From the cell containing the given text, extract its center point as [x, y] coordinate. 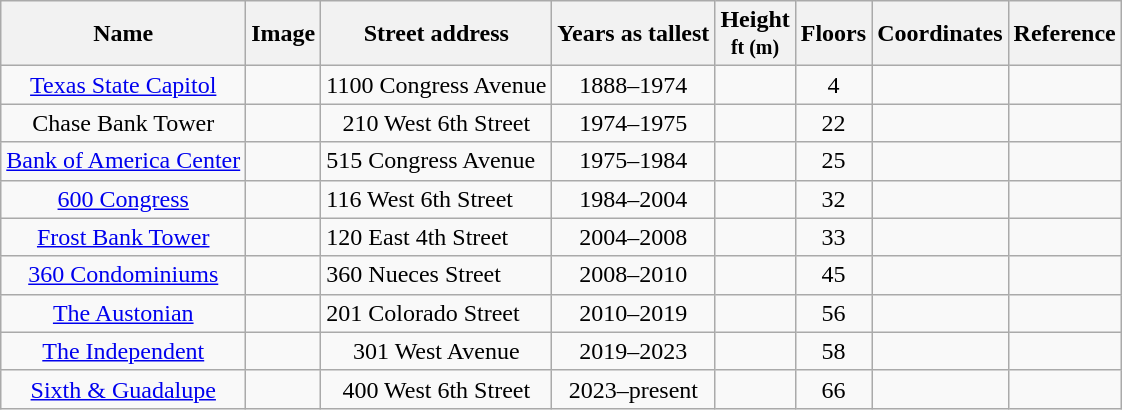
Texas State Capitol [124, 85]
4 [833, 85]
Street address [436, 34]
Sixth & Guadalupe [124, 389]
1100 Congress Avenue [436, 85]
Chase Bank Tower [124, 123]
58 [833, 351]
Heightft (m) [755, 34]
Floors [833, 34]
201 Colorado Street [436, 313]
Coordinates [940, 34]
66 [833, 389]
301 West Avenue [436, 351]
Frost Bank Tower [124, 237]
2010–2019 [634, 313]
2008–2010 [634, 275]
32 [833, 199]
56 [833, 313]
22 [833, 123]
Image [284, 34]
Name [124, 34]
210 West 6th Street [436, 123]
116 West 6th Street [436, 199]
120 East 4th Street [436, 237]
2019–2023 [634, 351]
1984–2004 [634, 199]
Reference [1064, 34]
1888–1974 [634, 85]
600 Congress [124, 199]
Bank of America Center [124, 161]
360 Nueces Street [436, 275]
The Austonian [124, 313]
2023–present [634, 389]
1975–1984 [634, 161]
45 [833, 275]
25 [833, 161]
515 Congress Avenue [436, 161]
2004–2008 [634, 237]
The Independent [124, 351]
Years as tallest [634, 34]
360 Condominiums [124, 275]
1974–1975 [634, 123]
33 [833, 237]
400 West 6th Street [436, 389]
